From the cell containing the given text, extract its center point as (x, y) coordinate. 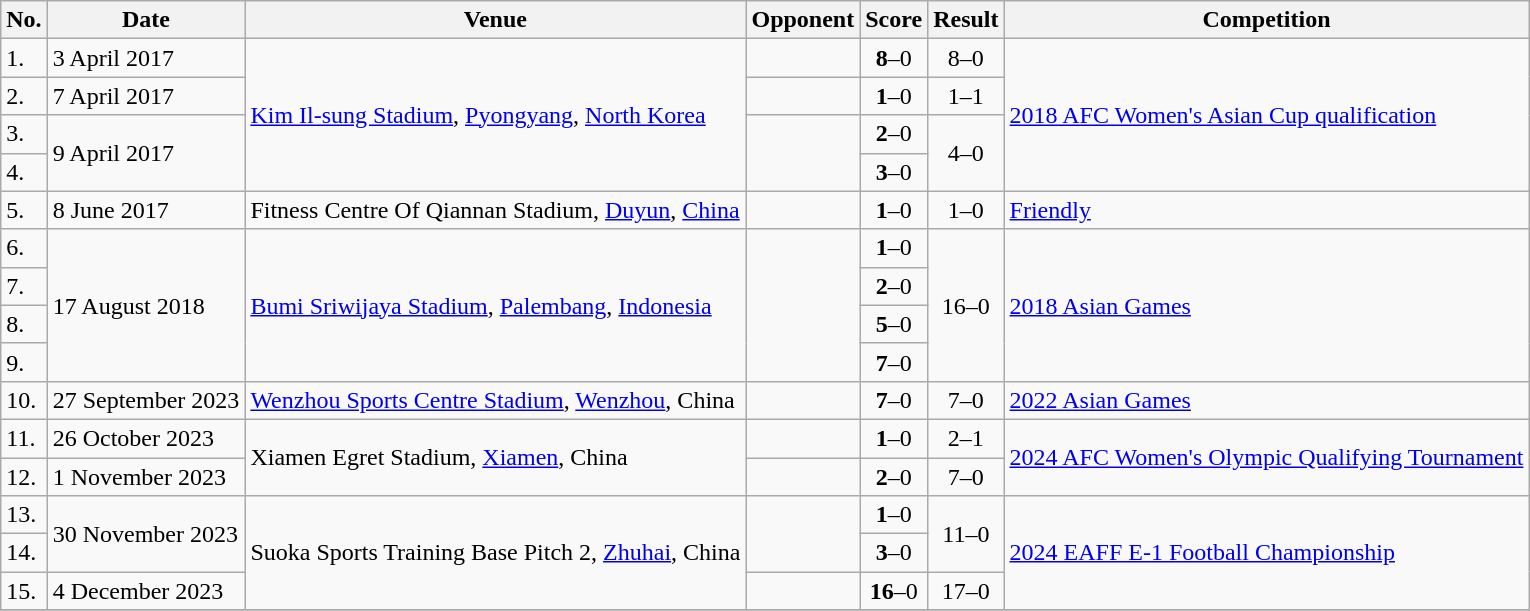
30 November 2023 (146, 534)
4. (24, 172)
5. (24, 210)
Competition (1266, 20)
15. (24, 591)
1 November 2023 (146, 477)
2018 Asian Games (1266, 305)
12. (24, 477)
3. (24, 134)
Date (146, 20)
8 June 2017 (146, 210)
10. (24, 400)
5–0 (894, 324)
7 April 2017 (146, 96)
4–0 (966, 153)
Fitness Centre Of Qiannan Stadium, Duyun, China (496, 210)
Venue (496, 20)
14. (24, 553)
Suoka Sports Training Base Pitch 2, Zhuhai, China (496, 553)
Score (894, 20)
9 April 2017 (146, 153)
Bumi Sriwijaya Stadium, Palembang, Indonesia (496, 305)
3 April 2017 (146, 58)
2–1 (966, 438)
17–0 (966, 591)
2024 EAFF E-1 Football Championship (1266, 553)
Result (966, 20)
27 September 2023 (146, 400)
11. (24, 438)
Xiamen Egret Stadium, Xiamen, China (496, 457)
17 August 2018 (146, 305)
13. (24, 515)
Opponent (803, 20)
2022 Asian Games (1266, 400)
8. (24, 324)
2024 AFC Women's Olympic Qualifying Tournament (1266, 457)
Wenzhou Sports Centre Stadium, Wenzhou, China (496, 400)
11–0 (966, 534)
2018 AFC Women's Asian Cup qualification (1266, 115)
6. (24, 248)
Kim Il-sung Stadium, Pyongyang, North Korea (496, 115)
1. (24, 58)
No. (24, 20)
9. (24, 362)
1–1 (966, 96)
2. (24, 96)
7. (24, 286)
26 October 2023 (146, 438)
Friendly (1266, 210)
4 December 2023 (146, 591)
